Detect which cell encompasses the target text, then output its (X, Y) center coordinate. 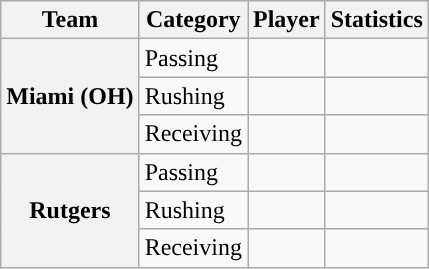
Team (70, 20)
Rutgers (70, 210)
Category (193, 20)
Miami (OH) (70, 96)
Statistics (376, 20)
Player (287, 20)
